Provide the [X, Y] coordinate of the cell's center where the given text is located.  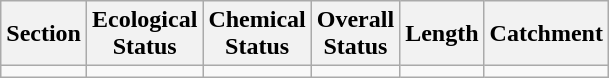
Length [442, 34]
EcologicalStatus [144, 34]
Catchment [546, 34]
ChemicalStatus [257, 34]
Section [44, 34]
OverallStatus [355, 34]
